Capture the cell that displays the provided text and extract its (x, y) central coordinate. 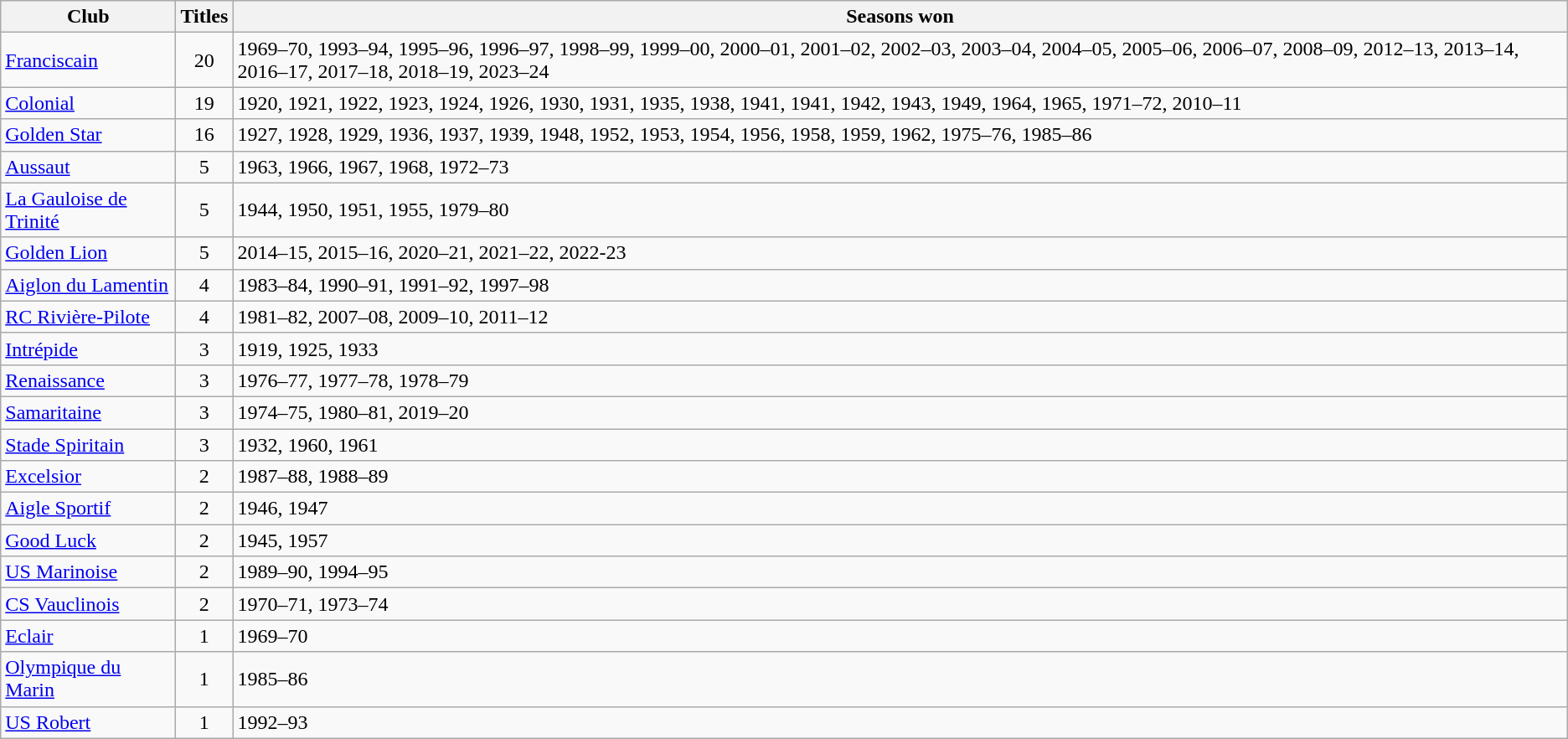
Olympique du Marin (89, 679)
1981–82, 2007–08, 2009–10, 2011–12 (900, 317)
Good Luck (89, 540)
1932, 1960, 1961 (900, 445)
Titles (204, 17)
1946, 1947 (900, 509)
Aigle Sportif (89, 509)
Samaritaine (89, 412)
1983–84, 1990–91, 1991–92, 1997–98 (900, 285)
Seasons won (900, 17)
1944, 1950, 1951, 1955, 1979–80 (900, 209)
La Gauloise de Trinité (89, 209)
1985–86 (900, 679)
US Robert (89, 722)
1987–88, 1988–89 (900, 477)
Club (89, 17)
1963, 1966, 1967, 1968, 1972–73 (900, 167)
1919, 1925, 1933 (900, 349)
1927, 1928, 1929, 1936, 1937, 1939, 1948, 1952, 1953, 1954, 1956, 1958, 1959, 1962, 1975–76, 1985–86 (900, 135)
1989–90, 1994–95 (900, 572)
1945, 1957 (900, 540)
1970–71, 1973–74 (900, 604)
Excelsior (89, 477)
1976–77, 1977–78, 1978–79 (900, 380)
Aussaut (89, 167)
RC Rivière-Pilote (89, 317)
1992–93 (900, 722)
Golden Lion (89, 253)
Stade Spiritain (89, 445)
20 (204, 60)
Renaissance (89, 380)
Franciscain (89, 60)
16 (204, 135)
Aiglon du Lamentin (89, 285)
Golden Star (89, 135)
1974–75, 1980–81, 2019–20 (900, 412)
CS Vauclinois (89, 604)
1969–70 (900, 636)
2014–15, 2015–16, 2020–21, 2021–22, 2022-23 (900, 253)
Intrépide (89, 349)
Eclair (89, 636)
Colonial (89, 103)
19 (204, 103)
US Marinoise (89, 572)
1920, 1921, 1922, 1923, 1924, 1926, 1930, 1931, 1935, 1938, 1941, 1941, 1942, 1943, 1949, 1964, 1965, 1971–72, 2010–11 (900, 103)
